Locate the cell with the specified text and output its (x, y) center coordinate. 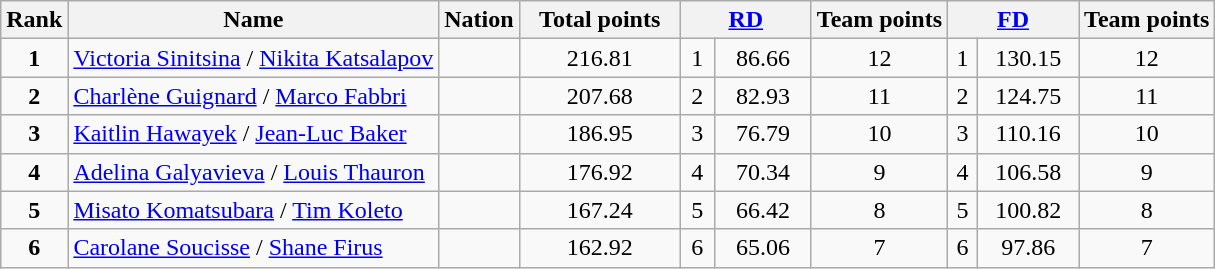
Carolane Soucisse / Shane Firus (254, 248)
110.16 (1028, 134)
82.93 (764, 96)
Victoria Sinitsina / Nikita Katsalapov (254, 58)
97.86 (1028, 248)
106.58 (1028, 172)
130.15 (1028, 58)
207.68 (600, 96)
167.24 (600, 210)
124.75 (1028, 96)
Charlène Guignard / Marco Fabbri (254, 96)
66.42 (764, 210)
Rank (34, 20)
86.66 (764, 58)
176.92 (600, 172)
Nation (479, 20)
76.79 (764, 134)
RD (746, 20)
FD (1014, 20)
100.82 (1028, 210)
Adelina Galyavieva / Louis Thauron (254, 172)
Misato Komatsubara / Tim Koleto (254, 210)
162.92 (600, 248)
70.34 (764, 172)
186.95 (600, 134)
65.06 (764, 248)
Name (254, 20)
216.81 (600, 58)
Kaitlin Hawayek / Jean-Luc Baker (254, 134)
Total points (600, 20)
